Locate the cell with the specified text and output its (x, y) center coordinate. 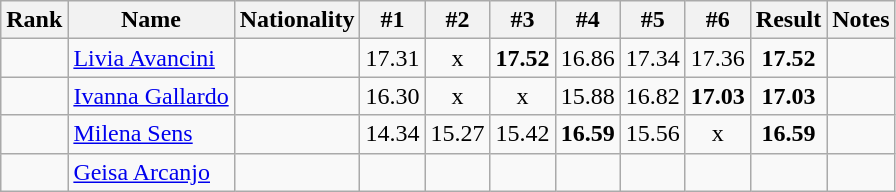
14.34 (392, 134)
Name (151, 20)
Result (788, 20)
16.82 (652, 96)
16.30 (392, 96)
16.86 (588, 58)
Rank (34, 20)
#2 (458, 20)
Livia Avancini (151, 58)
#4 (588, 20)
#1 (392, 20)
Geisa Arcanjo (151, 172)
15.27 (458, 134)
#5 (652, 20)
15.42 (522, 134)
Nationality (297, 20)
17.31 (392, 58)
Milena Sens (151, 134)
#6 (718, 20)
Notes (861, 20)
#3 (522, 20)
Ivanna Gallardo (151, 96)
15.56 (652, 134)
17.36 (718, 58)
15.88 (588, 96)
17.34 (652, 58)
